Detect which cell encompasses the target text, then output its [x, y] center coordinate. 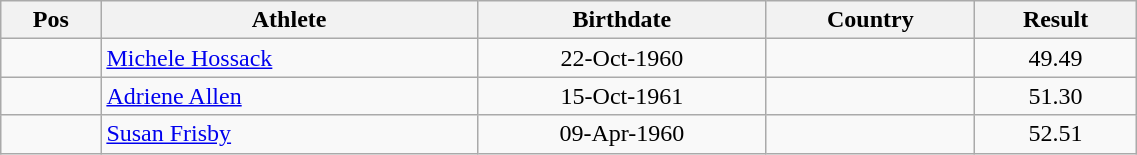
51.30 [1056, 96]
Country [870, 20]
22-Oct-1960 [622, 58]
Susan Frisby [290, 134]
Athlete [290, 20]
52.51 [1056, 134]
49.49 [1056, 58]
15-Oct-1961 [622, 96]
Birthdate [622, 20]
Michele Hossack [290, 58]
Result [1056, 20]
09-Apr-1960 [622, 134]
Pos [51, 20]
Adriene Allen [290, 96]
